From the cell containing the given text, extract its center point as (x, y) coordinate. 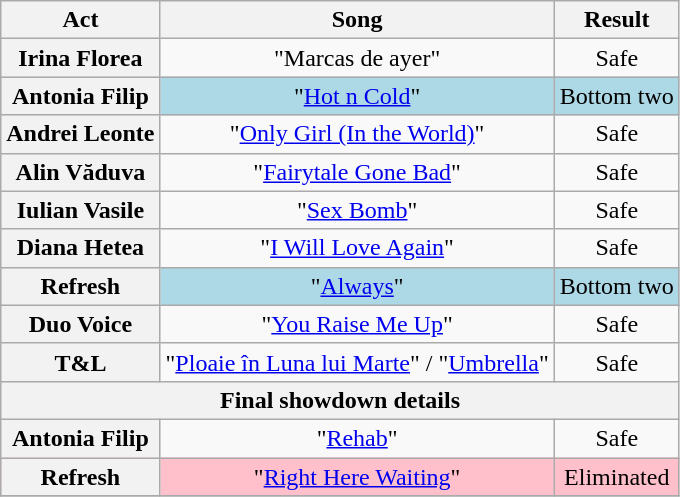
Song (357, 20)
"Fairytale Gone Bad" (357, 172)
Act (80, 20)
Andrei Leonte (80, 134)
"Sex Bomb" (357, 210)
Iulian Vasile (80, 210)
Irina Florea (80, 58)
T&L (80, 362)
"I Will Love Again" (357, 248)
"Always" (357, 286)
"Only Girl (In the World)" (357, 134)
Result (616, 20)
"Marcas de ayer" (357, 58)
Alin Văduva (80, 172)
"You Raise Me Up" (357, 324)
Eliminated (616, 477)
Duo Voice (80, 324)
"Right Here Waiting" (357, 477)
"Hot n Cold" (357, 96)
"Ploaie în Luna lui Marte" / "Umbrella" (357, 362)
"Rehab" (357, 438)
Diana Hetea (80, 248)
Final showdown details (340, 400)
